Locate the cell with the specified text and output its [X, Y] center coordinate. 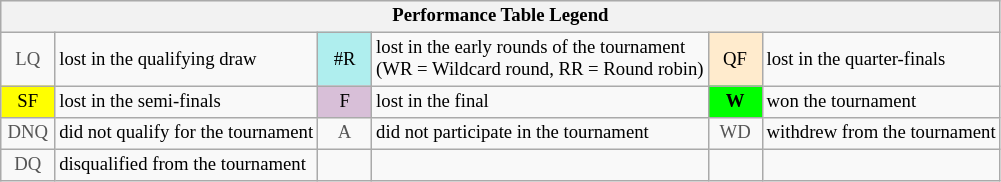
QF [735, 60]
A [345, 134]
DNQ [28, 134]
lost in the quarter-finals [881, 60]
WD [735, 134]
DQ [28, 166]
withdrew from the tournament [881, 134]
did not qualify for the tournament [186, 134]
W [735, 102]
lost in the qualifying draw [186, 60]
SF [28, 102]
#R [345, 60]
disqualified from the tournament [186, 166]
lost in the final [540, 102]
LQ [28, 60]
lost in the early rounds of the tournament(WR = Wildcard round, RR = Round robin) [540, 60]
Performance Table Legend [500, 16]
lost in the semi-finals [186, 102]
did not participate in the tournament [540, 134]
won the tournament [881, 102]
F [345, 102]
